From the cell containing the given text, extract its center point as (X, Y) coordinate. 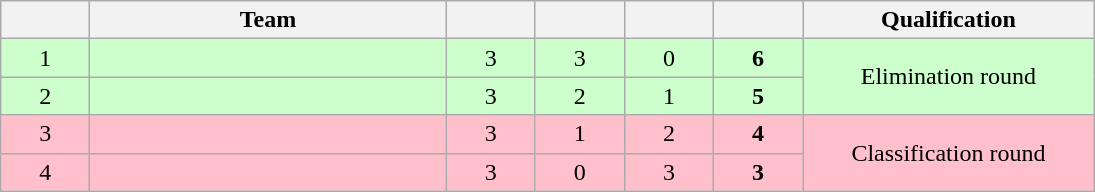
Classification round (949, 153)
Qualification (949, 20)
Elimination round (949, 77)
6 (758, 58)
Team (268, 20)
5 (758, 96)
